Locate the cell with the specified text and output its [x, y] center coordinate. 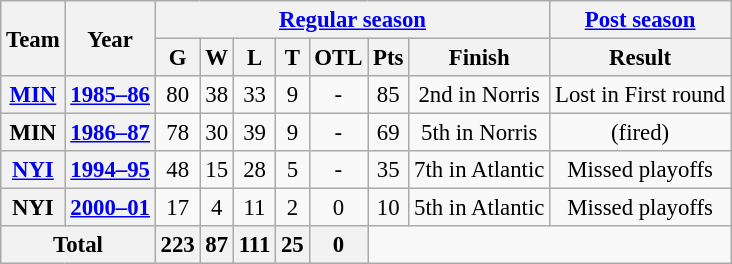
4 [216, 208]
85 [388, 95]
2 [292, 208]
L [254, 58]
69 [388, 133]
11 [254, 208]
223 [178, 245]
Post season [640, 20]
80 [178, 95]
38 [216, 95]
OTL [338, 58]
1986–87 [110, 133]
5th in Atlantic [480, 208]
17 [178, 208]
W [216, 58]
Pts [388, 58]
(fired) [640, 133]
35 [388, 170]
25 [292, 245]
5 [292, 170]
39 [254, 133]
33 [254, 95]
2nd in Norris [480, 95]
111 [254, 245]
30 [216, 133]
28 [254, 170]
Team [33, 38]
5th in Norris [480, 133]
15 [216, 170]
G [178, 58]
Total [78, 245]
78 [178, 133]
7th in Atlantic [480, 170]
Year [110, 38]
Finish [480, 58]
1994–95 [110, 170]
1985–86 [110, 95]
T [292, 58]
2000–01 [110, 208]
48 [178, 170]
Result [640, 58]
10 [388, 208]
Lost in First round [640, 95]
Regular season [352, 20]
87 [216, 245]
